Scan for the cell matching the given text and deliver its (x, y) coordinate at center. 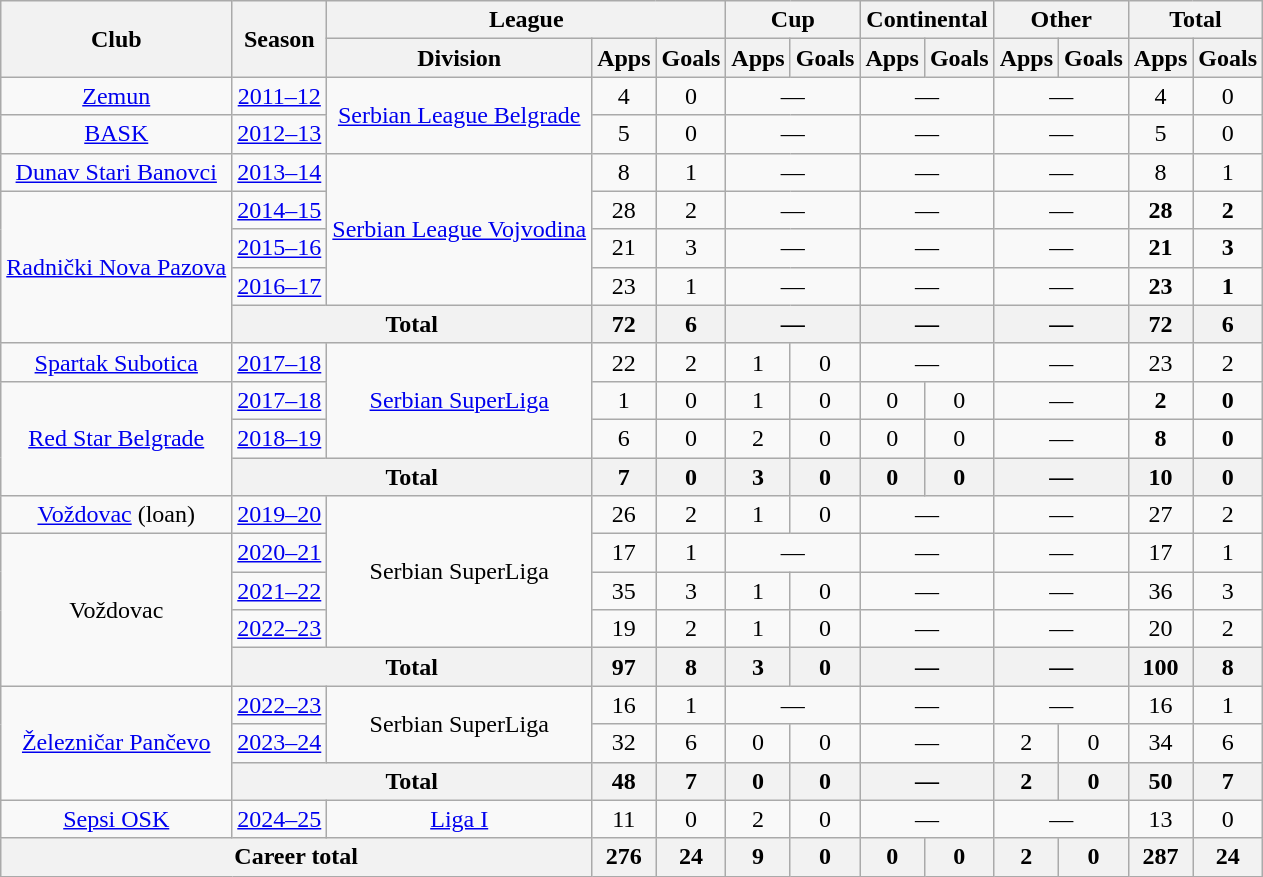
Zemun (116, 96)
20 (1160, 629)
2024–25 (280, 819)
34 (1160, 743)
2015–16 (280, 248)
22 (624, 362)
Sepsi OSK (116, 819)
276 (624, 857)
2020–21 (280, 553)
2014–15 (280, 210)
Voždovac (116, 610)
Serbian League Vojvodina (460, 229)
11 (624, 819)
Other (1061, 20)
Red Star Belgrade (116, 438)
Serbian League Belgrade (460, 115)
Železničar Pančevo (116, 743)
Continental (927, 20)
Voždovac (loan) (116, 515)
32 (624, 743)
50 (1160, 781)
2019–20 (280, 515)
Liga I (460, 819)
26 (624, 515)
97 (624, 667)
2021–22 (280, 591)
13 (1160, 819)
9 (758, 857)
Dunav Stari Banovci (116, 172)
Cup (793, 20)
Career total (296, 857)
36 (1160, 591)
Spartak Subotica (116, 362)
Season (280, 39)
Club (116, 39)
48 (624, 781)
27 (1160, 515)
2018–19 (280, 438)
2016–17 (280, 286)
2013–14 (280, 172)
BASK (116, 134)
2012–13 (280, 134)
League (526, 20)
35 (624, 591)
Radnički Nova Pazova (116, 267)
Division (460, 58)
10 (1160, 477)
100 (1160, 667)
287 (1160, 857)
2023–24 (280, 743)
2011–12 (280, 96)
19 (624, 629)
